Extract the [X, Y] coordinate from the center of the cell holding the provided text.  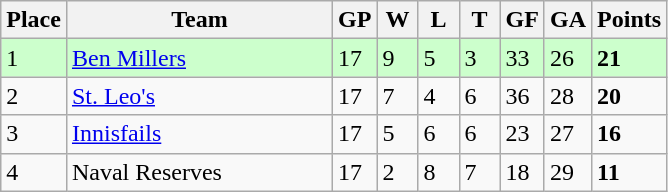
16 [630, 134]
21 [630, 58]
8 [438, 172]
33 [522, 58]
Points [630, 20]
36 [522, 96]
20 [630, 96]
Naval Reserves [199, 172]
28 [568, 96]
23 [522, 134]
GF [522, 20]
11 [630, 172]
GA [568, 20]
1 [34, 58]
Place [34, 20]
26 [568, 58]
27 [568, 134]
Team [199, 20]
T [480, 20]
Ben Millers [199, 58]
GP [355, 20]
Innisfails [199, 134]
9 [398, 58]
W [398, 20]
29 [568, 172]
18 [522, 172]
St. Leo's [199, 96]
L [438, 20]
